Extract the (X, Y) coordinate from the center of the cell holding the provided text.  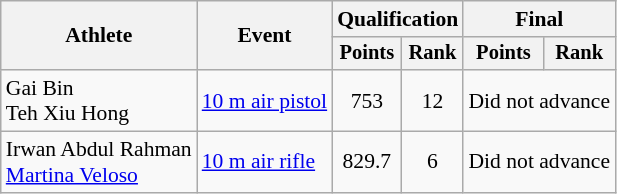
10 m air rifle (264, 162)
Event (264, 36)
Gai BinTeh Xiu Hong (99, 100)
10 m air pistol (264, 100)
Athlete (99, 36)
Qualification (398, 19)
753 (366, 100)
829.7 (366, 162)
6 (432, 162)
Irwan Abdul RahmanMartina Veloso (99, 162)
12 (432, 100)
Final (539, 19)
